Search for the cell housing the specified text and yield its [X, Y] center coordinate. 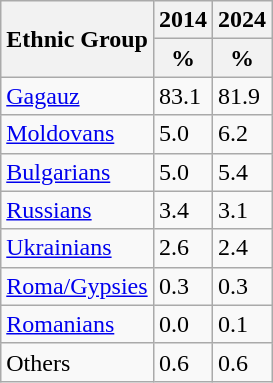
Ethnic Group [78, 39]
Roma/Gypsies [78, 286]
83.1 [182, 96]
3.4 [182, 210]
0.1 [242, 324]
Russians [78, 210]
2014 [182, 20]
2.6 [182, 248]
2024 [242, 20]
2.4 [242, 248]
0.0 [182, 324]
Romanians [78, 324]
Others [78, 362]
3.1 [242, 210]
5.4 [242, 172]
Ukrainians [78, 248]
Bulgarians [78, 172]
81.9 [242, 96]
6.2 [242, 134]
Moldovans [78, 134]
Gagauz [78, 96]
